Locate the cell with the specified text and output its (X, Y) center coordinate. 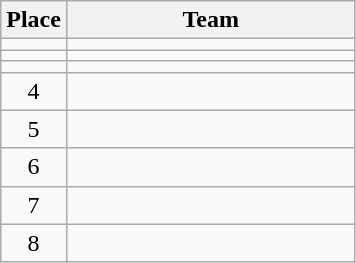
Team (210, 20)
8 (34, 243)
6 (34, 167)
Place (34, 20)
5 (34, 129)
7 (34, 205)
4 (34, 91)
